Identify which cell holds the provided text, then report its [X, Y] central coordinate. 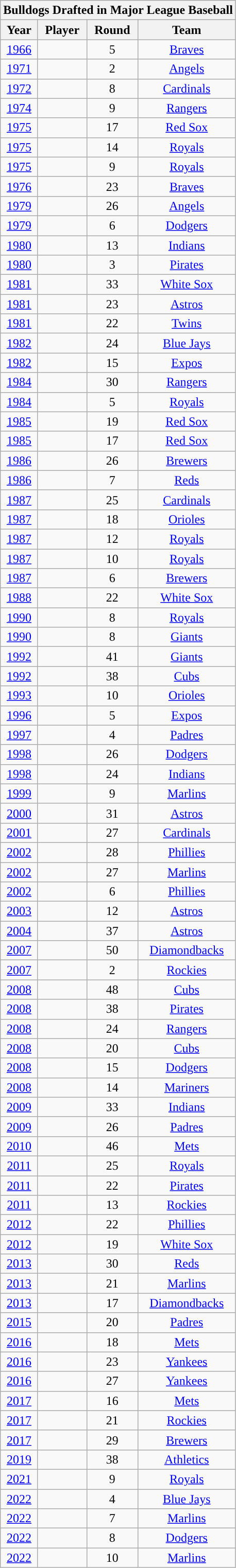
2015 [19, 1323]
Team [187, 30]
2004 [19, 931]
1972 [19, 89]
28 [112, 852]
Athletics [187, 1459]
29 [112, 1440]
1996 [19, 715]
Mariners [187, 1087]
50 [112, 950]
2001 [19, 833]
Player [62, 30]
1999 [19, 794]
48 [112, 990]
1997 [19, 735]
2000 [19, 813]
Twins [187, 324]
41 [112, 657]
2003 [19, 911]
2010 [19, 1146]
3 [112, 265]
37 [112, 931]
2019 [19, 1459]
Bulldogs Drafted in Major League Baseball [119, 10]
1976 [19, 186]
31 [112, 813]
2021 [19, 1479]
1971 [19, 69]
Round [112, 30]
1966 [19, 49]
16 [112, 1401]
1988 [19, 598]
Year [19, 30]
1974 [19, 108]
1993 [19, 696]
46 [112, 1146]
